Detect which cell encompasses the target text, then output its (X, Y) center coordinate. 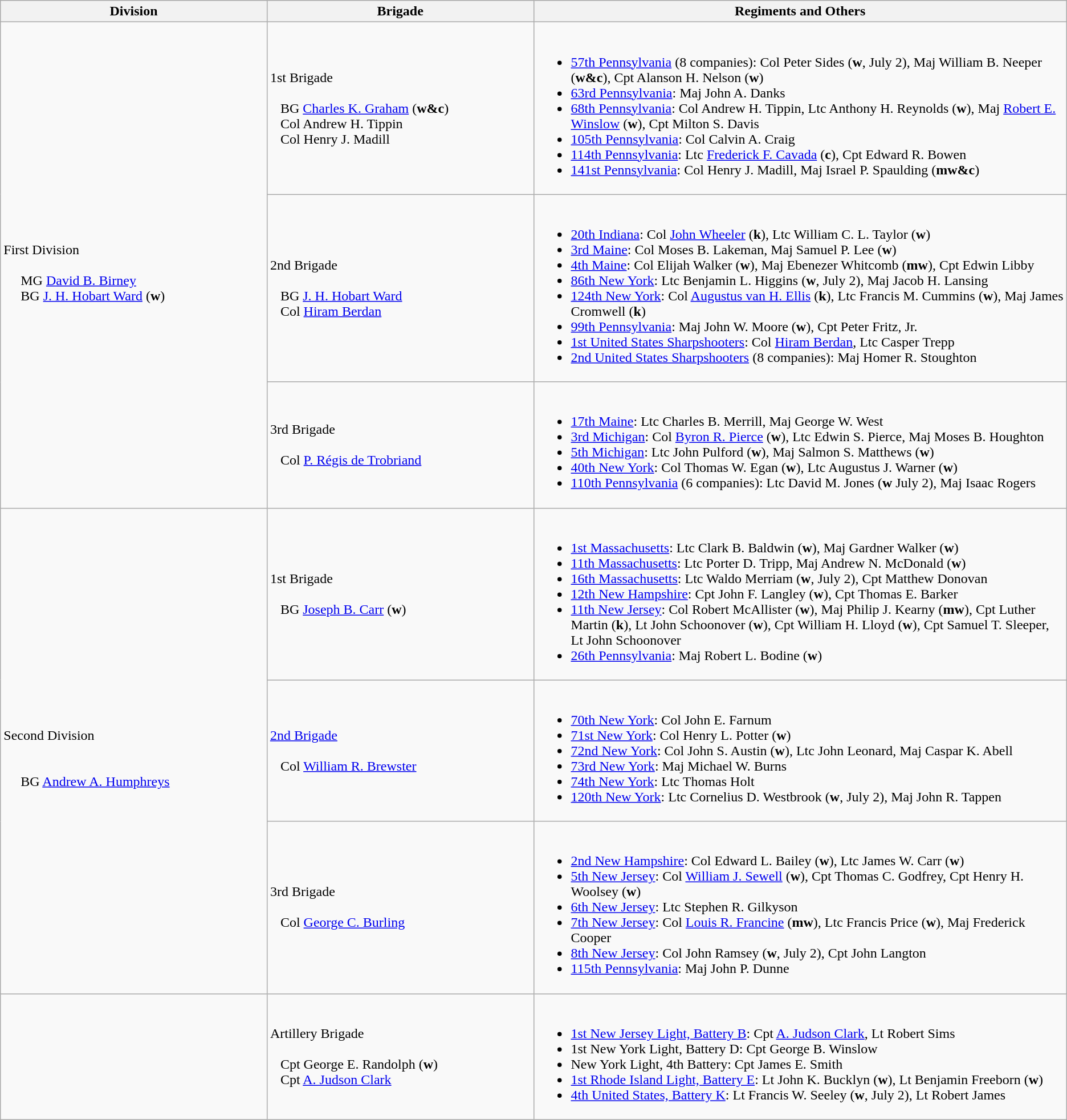
2nd Brigade Col William R. Brewster (400, 751)
3rd Brigade Col George C. Burling (400, 907)
2nd Brigade BG J. H. Hobart Ward Col Hiram Berdan (400, 288)
Second Division BG Andrew A. Humphreys (134, 751)
1st Brigade BG Joseph B. Carr (w) (400, 594)
1st Brigade BG Charles K. Graham (w&c) Col Andrew H. Tippin Col Henry J. Madill (400, 108)
Regiments and Others (800, 11)
3rd Brigade Col P. Régis de Trobriand (400, 445)
Brigade (400, 11)
Division (134, 11)
Artillery Brigade Cpt George E. Randolph (w) Cpt A. Judson Clark (400, 1057)
First Division MG David B. Birney BG J. H. Hobart Ward (w) (134, 265)
